Detect which cell encompasses the target text, then output its [X, Y] center coordinate. 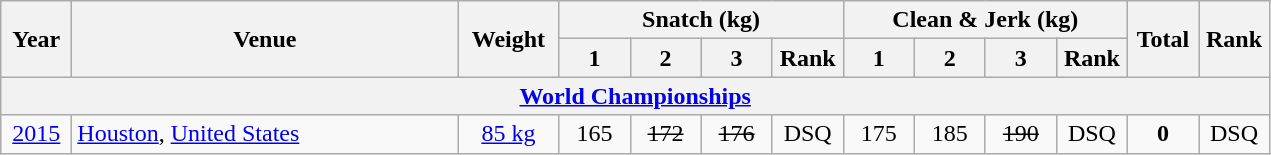
2015 [36, 134]
176 [736, 134]
Weight [508, 39]
185 [950, 134]
Total [1162, 39]
172 [666, 134]
Clean & Jerk (kg) [985, 20]
165 [594, 134]
85 kg [508, 134]
0 [1162, 134]
Houston, United States [265, 134]
190 [1020, 134]
Snatch (kg) [701, 20]
175 [878, 134]
World Championships [636, 96]
Venue [265, 39]
Year [36, 39]
